For the text-containing cell, return its midpoint in (X, Y) coordinate format. 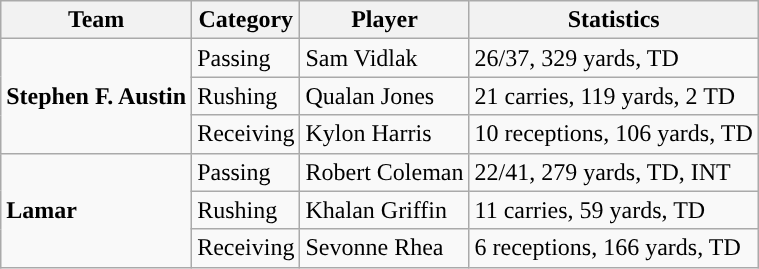
Robert Coleman (384, 172)
11 carries, 59 yards, TD (614, 210)
10 receptions, 106 yards, TD (614, 134)
Player (384, 20)
26/37, 329 yards, TD (614, 58)
Lamar (96, 210)
Team (96, 20)
Sevonne Rhea (384, 248)
Kylon Harris (384, 134)
Khalan Griffin (384, 210)
Statistics (614, 20)
22/41, 279 yards, TD, INT (614, 172)
Category (246, 20)
21 carries, 119 yards, 2 TD (614, 96)
6 receptions, 166 yards, TD (614, 248)
Sam Vidlak (384, 58)
Stephen F. Austin (96, 96)
Qualan Jones (384, 96)
